Extract the [x, y] coordinate from the center of the cell holding the provided text.  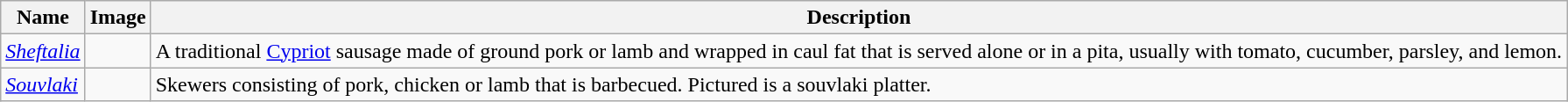
Skewers consisting of pork, chicken or lamb that is barbecued. Pictured is a souvlaki platter. [858, 84]
Souvlaki [43, 84]
Name [43, 18]
Image [117, 18]
Sheftalia [43, 51]
Description [858, 18]
